For the text-containing cell, return its midpoint in (x, y) coordinate format. 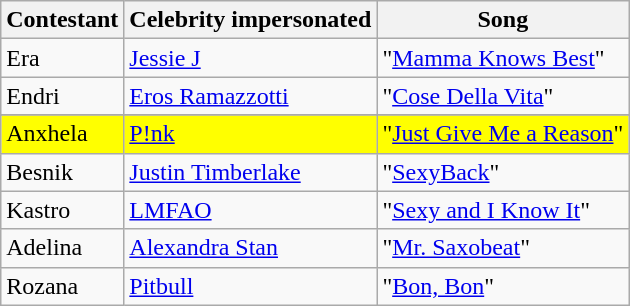
Endri (62, 96)
Rozana (62, 286)
Kastro (62, 210)
Era (62, 58)
"Mamma Knows Best" (503, 58)
Besnik (62, 172)
Anxhela (62, 134)
Song (503, 20)
"Just Give Me a Reason" (503, 134)
"Mr. Saxobeat" (503, 248)
"SexyBack" (503, 172)
"Cose Della Vita" (503, 96)
Adelina (62, 248)
Alexandra Stan (250, 248)
Eros Ramazzotti (250, 96)
Jessie J (250, 58)
P!nk (250, 134)
LMFAO (250, 210)
Contestant (62, 20)
Pitbull (250, 286)
"Sexy and I Know It" (503, 210)
Celebrity impersonated (250, 20)
Justin Timberlake (250, 172)
"Bon, Bon" (503, 286)
